From the cell containing the given text, extract its center point as [X, Y] coordinate. 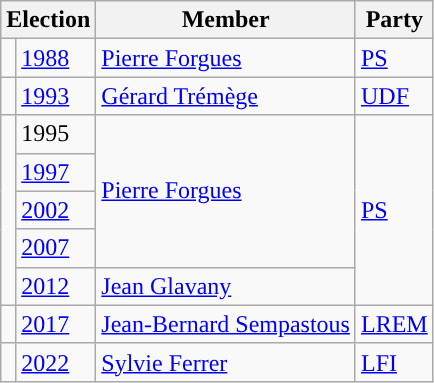
LREM [394, 324]
2012 [56, 286]
1995 [56, 134]
LFI [394, 362]
1997 [56, 172]
1993 [56, 96]
2017 [56, 324]
2022 [56, 362]
2002 [56, 210]
1988 [56, 58]
Sylvie Ferrer [226, 362]
Party [394, 20]
Gérard Trémège [226, 96]
Member [226, 20]
Election [48, 20]
Jean Glavany [226, 286]
Jean-Bernard Sempastous [226, 324]
2007 [56, 248]
UDF [394, 96]
